Extract the [x, y] coordinate from the center of the cell holding the provided text.  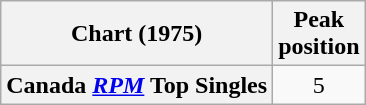
Peakposition [319, 34]
Chart (1975) [137, 34]
Canada RPM Top Singles [137, 85]
5 [319, 85]
